Find where the given text appears and provide that cell's center as [X, Y] coordinate. 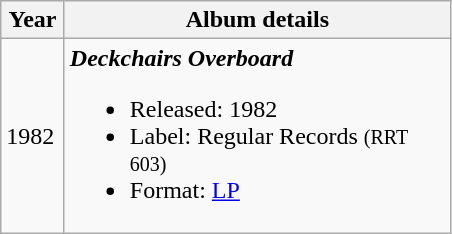
Album details [257, 20]
Deckchairs OverboardReleased: 1982Label: Regular Records (RRT 603)Format: LP [257, 136]
Year [33, 20]
1982 [33, 136]
